Return [x, y] of the center of cell containing provided text 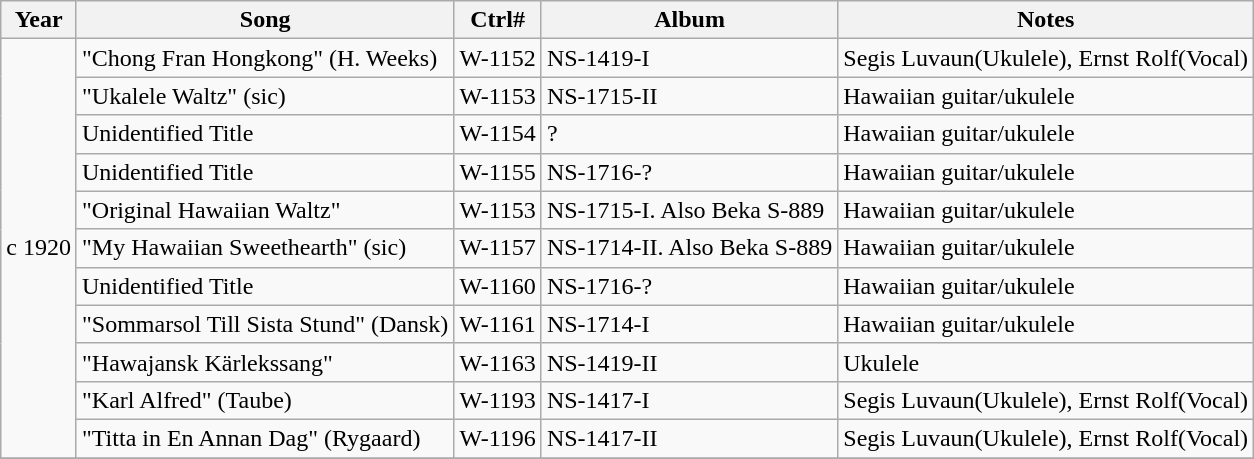
W-1154 [498, 134]
NS-1714-II. Also Beka S-889 [689, 248]
NS-1417-I [689, 400]
"Karl Alfred" (Taube) [264, 400]
W-1157 [498, 248]
W-1160 [498, 286]
"Hawajansk Kärlekssang" [264, 362]
Notes [1046, 20]
Year [39, 20]
"Chong Fran Hongkong" (H. Weeks) [264, 58]
"Ukalele Waltz" (sic) [264, 96]
W-1152 [498, 58]
W-1163 [498, 362]
NS-1417-II [689, 438]
"Original Hawaiian Waltz" [264, 210]
NS-1714-I [689, 324]
c 1920 [39, 248]
NS-1419-I [689, 58]
"Titta in En Annan Dag" (Rygaard) [264, 438]
W-1193 [498, 400]
NS-1715-II [689, 96]
Album [689, 20]
"My Hawaiian Sweethearth" (sic) [264, 248]
Song [264, 20]
? [689, 134]
Ctrl# [498, 20]
NS-1419-II [689, 362]
"Sommarsol Till Sista Stund" (Dansk) [264, 324]
W-1161 [498, 324]
NS-1715-I. Also Beka S-889 [689, 210]
W-1196 [498, 438]
Ukulele [1046, 362]
W-1155 [498, 172]
